Provide the (X, Y) coordinate of the cell's center where the given text is located.  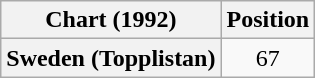
67 (268, 58)
Chart (1992) (111, 20)
Position (268, 20)
Sweden (Topplistan) (111, 58)
